Pinpoint the cell where the given text exists, returning its [X, Y] midpoint coordinate. 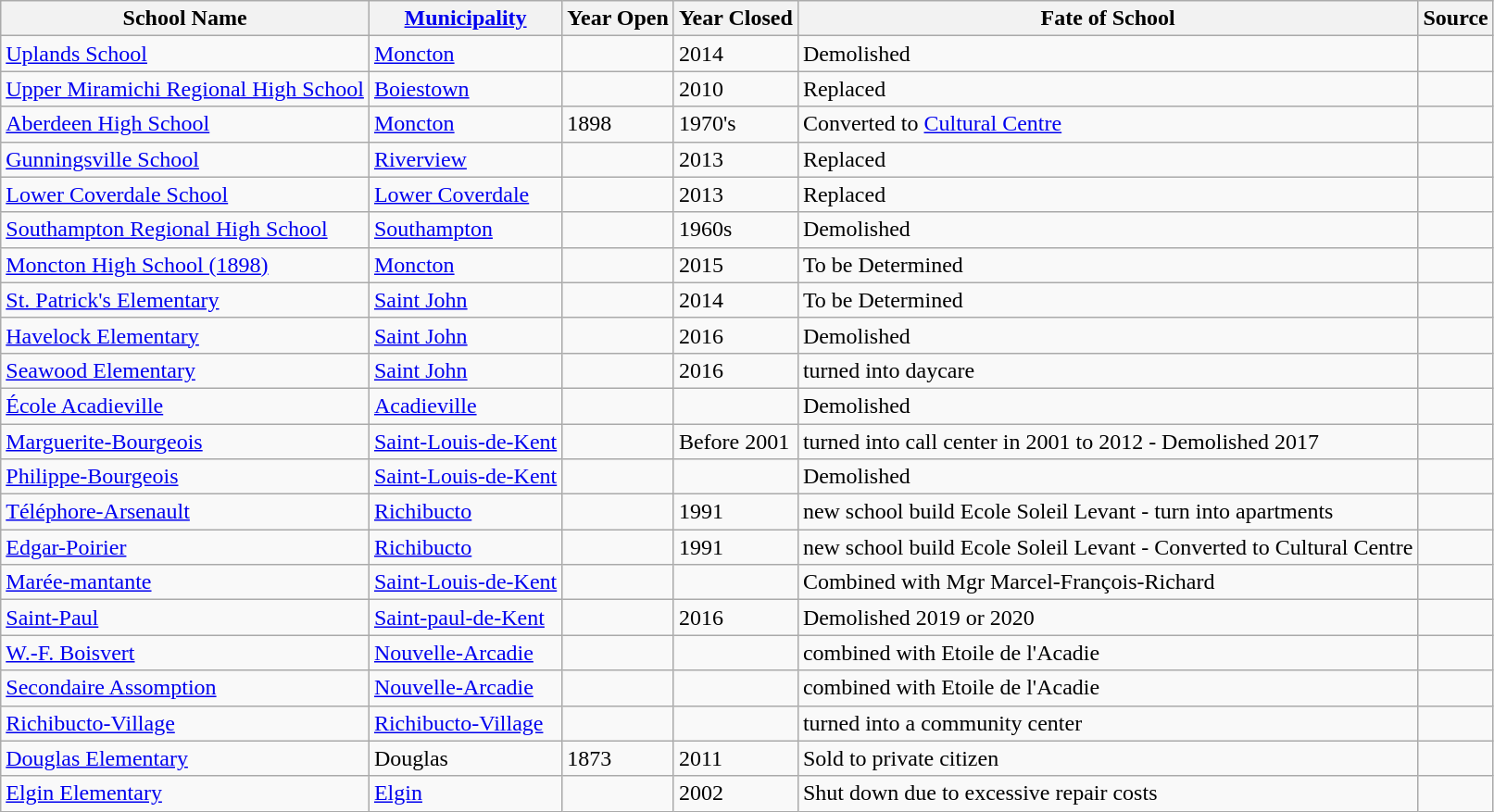
School Name [185, 19]
Boiestown [465, 89]
Combined with Mgr Marcel-François-Richard [1108, 582]
Year Closed [735, 19]
Havelock Elementary [185, 335]
Shut down due to excessive repair costs [1108, 793]
Source [1456, 19]
Douglas Elementary [185, 758]
Before 2001 [735, 442]
Seawood Elementary [185, 370]
Southampton [465, 230]
Edgar-Poirier [185, 547]
Saint-paul-de-Kent [465, 618]
Secondaire Assomption [185, 688]
Téléphore-Arsenault [185, 512]
1873 [619, 758]
W.-F. Boisvert [185, 653]
Fate of School [1108, 19]
1898 [619, 124]
turned into daycare [1108, 370]
turned into a community center [1108, 723]
Douglas [465, 758]
Acadieville [465, 406]
2002 [735, 793]
Marguerite-Bourgeois [185, 442]
2011 [735, 758]
Sold to private citizen [1108, 758]
2015 [735, 265]
Lower Coverdale School [185, 194]
new school build Ecole Soleil Levant - Converted to Cultural Centre [1108, 547]
Aberdeen High School [185, 124]
Uplands School [185, 54]
Upper Miramichi Regional High School [185, 89]
Saint-Paul [185, 618]
Elgin [465, 793]
Gunningsville School [185, 159]
Southampton Regional High School [185, 230]
Riverview [465, 159]
Demolished 2019 or 2020 [1108, 618]
Elgin Elementary [185, 793]
turned into call center in 2001 to 2012 - Demolished 2017 [1108, 442]
Converted to Cultural Centre [1108, 124]
Philippe-Bourgeois [185, 477]
Marée-mantante [185, 582]
Municipality [465, 19]
2010 [735, 89]
1960s [735, 230]
1970's [735, 124]
École Acadieville [185, 406]
new school build Ecole Soleil Levant - turn into apartments [1108, 512]
Moncton High School (1898) [185, 265]
Year Open [619, 19]
St. Patrick's Elementary [185, 300]
Lower Coverdale [465, 194]
